Provide the (x, y) coordinate of the cell's center where the given text is located.  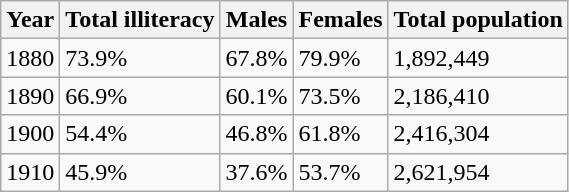
37.6% (256, 172)
1900 (30, 134)
67.8% (256, 58)
Females (340, 20)
79.9% (340, 58)
1910 (30, 172)
73.9% (140, 58)
Year (30, 20)
2,621,954 (478, 172)
53.7% (340, 172)
60.1% (256, 96)
45.9% (140, 172)
54.4% (140, 134)
2,186,410 (478, 96)
1880 (30, 58)
1890 (30, 96)
Males (256, 20)
2,416,304 (478, 134)
Total illiteracy (140, 20)
61.8% (340, 134)
1,892,449 (478, 58)
66.9% (140, 96)
73.5% (340, 96)
Total population (478, 20)
46.8% (256, 134)
